Pinpoint the cell where the given text exists, returning its (X, Y) midpoint coordinate. 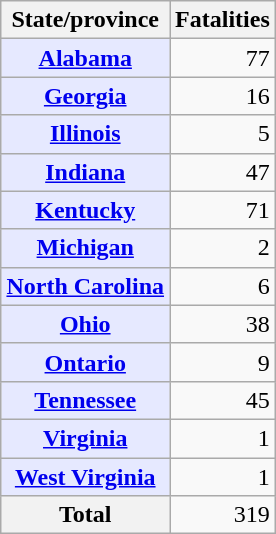
Fatalities (223, 20)
Georgia (86, 96)
Michigan (86, 248)
Alabama (86, 58)
2 (223, 248)
6 (223, 286)
71 (223, 210)
Tennessee (86, 400)
North Carolina (86, 286)
Indiana (86, 172)
State/province (86, 20)
Illinois (86, 134)
Ohio (86, 324)
9 (223, 362)
16 (223, 96)
77 (223, 58)
Total (86, 515)
45 (223, 400)
Kentucky (86, 210)
West Virginia (86, 477)
5 (223, 134)
Virginia (86, 438)
319 (223, 515)
38 (223, 324)
Ontario (86, 362)
47 (223, 172)
